For the text-containing cell, return its midpoint in [x, y] coordinate format. 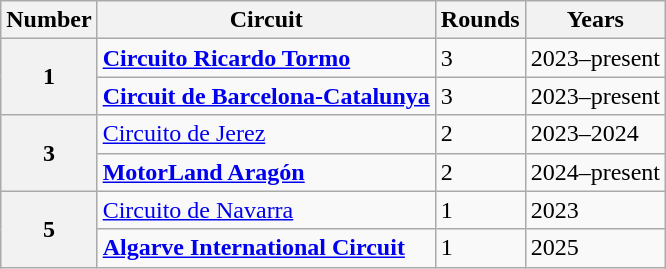
2023–2024 [595, 134]
5 [49, 229]
Circuit de Barcelona-Catalunya [266, 96]
2023 [595, 210]
Algarve International Circuit [266, 248]
Circuito de Jerez [266, 134]
Years [595, 20]
MotorLand Aragón [266, 172]
Circuito Ricardo Tormo [266, 58]
Circuit [266, 20]
2024–present [595, 172]
Rounds [480, 20]
Circuito de Navarra [266, 210]
2025 [595, 248]
Number [49, 20]
